Determine the (X, Y) coordinate at the center of the cell enclosing the given text.  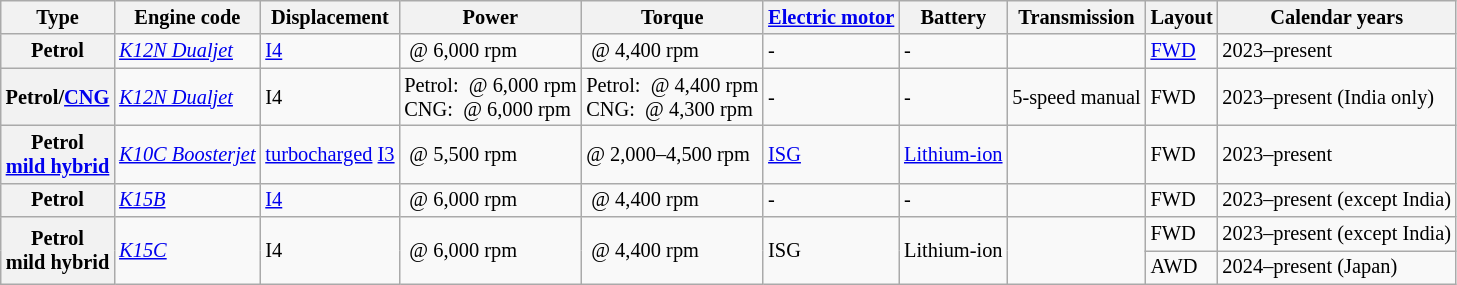
2024–present (Japan) (1337, 267)
Electric motor (831, 17)
Layout (1182, 17)
@ 2,000–4,500 rpm (672, 154)
Calendar years (1337, 17)
K10C Boosterjet (187, 154)
Type (58, 17)
K15C (187, 250)
5-speed manual (1076, 97)
Power (490, 17)
Transmission (1076, 17)
Torque (672, 17)
Displacement (330, 17)
Engine code (187, 17)
Petrol: @ 6,000 rpmCNG: @ 6,000 rpm (490, 97)
Petrol: @ 4,400 rpmCNG: @ 4,300 rpm (672, 97)
Petrol/CNG (58, 97)
AWD (1182, 267)
@ 5,500 rpm (490, 154)
turbocharged I3 (330, 154)
K15B (187, 200)
Battery (953, 17)
2023–present (India only) (1337, 97)
